Identify which cell holds the provided text, then report its (X, Y) central coordinate. 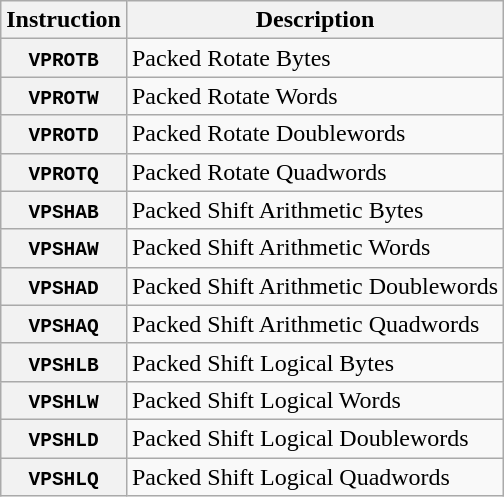
VPSHLW (64, 400)
VPSHLD (64, 438)
VPSHAD (64, 286)
VPSHLB (64, 362)
Packed Shift Logical Bytes (314, 362)
Packed Shift Logical Doublewords (314, 438)
VPSHAB (64, 210)
Packed Rotate Words (314, 96)
Instruction (64, 20)
VPROTB (64, 58)
Packed Shift Logical Words (314, 400)
VPROTD (64, 134)
VPSHAQ (64, 324)
Packed Shift Arithmetic Bytes (314, 210)
VPSHAW (64, 248)
Packed Rotate Doublewords (314, 134)
Packed Shift Arithmetic Doublewords (314, 286)
VPROTW (64, 96)
Packed Shift Arithmetic Quadwords (314, 324)
VPROTQ (64, 172)
Description (314, 20)
Packed Shift Arithmetic Words (314, 248)
Packed Shift Logical Quadwords (314, 477)
Packed Rotate Bytes (314, 58)
VPSHLQ (64, 477)
Packed Rotate Quadwords (314, 172)
